Locate the cell with the specified text and output its (x, y) center coordinate. 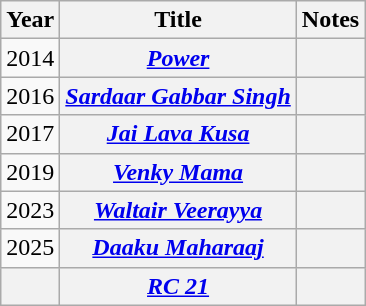
2016 (30, 96)
2017 (30, 134)
Waltair Veerayya (178, 210)
Daaku Maharaaj (178, 248)
2023 (30, 210)
Sardaar Gabbar Singh (178, 96)
Jai Lava Kusa (178, 134)
2019 (30, 172)
RC 21 (178, 286)
2014 (30, 58)
2025 (30, 248)
Year (30, 20)
Power (178, 58)
Venky Mama (178, 172)
Title (178, 20)
Notes (330, 20)
